From the cell containing the given text, extract its center point as (x, y) coordinate. 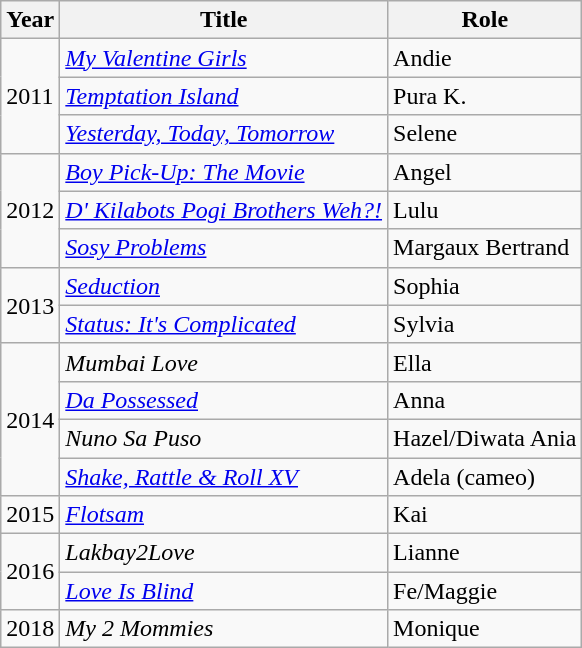
Mumbai Love (224, 362)
D' Kilabots Pogi Brothers Weh?! (224, 210)
Lulu (485, 210)
Year (30, 20)
Margaux Bertrand (485, 248)
Sophia (485, 286)
Kai (485, 515)
Temptation Island (224, 96)
Pura K. (485, 96)
Monique (485, 629)
Andie (485, 58)
Flotsam (224, 515)
Title (224, 20)
2012 (30, 210)
Da Possessed (224, 400)
Adela (cameo) (485, 477)
Ella (485, 362)
Boy Pick-Up: The Movie (224, 172)
Status: It's Complicated (224, 324)
Lakbay2Love (224, 553)
Seduction (224, 286)
Selene (485, 134)
2018 (30, 629)
2014 (30, 419)
My 2 Mommies (224, 629)
2015 (30, 515)
Anna (485, 400)
Sosy Problems (224, 248)
Love Is Blind (224, 591)
2011 (30, 96)
Angel (485, 172)
Lianne (485, 553)
Sylvia (485, 324)
Yesterday, Today, Tomorrow (224, 134)
2013 (30, 305)
My Valentine Girls (224, 58)
2016 (30, 572)
Nuno Sa Puso (224, 438)
Fe/Maggie (485, 591)
Hazel/Diwata Ania (485, 438)
Role (485, 20)
Shake, Rattle & Roll XV (224, 477)
